Locate the cell with the specified text and output its [x, y] center coordinate. 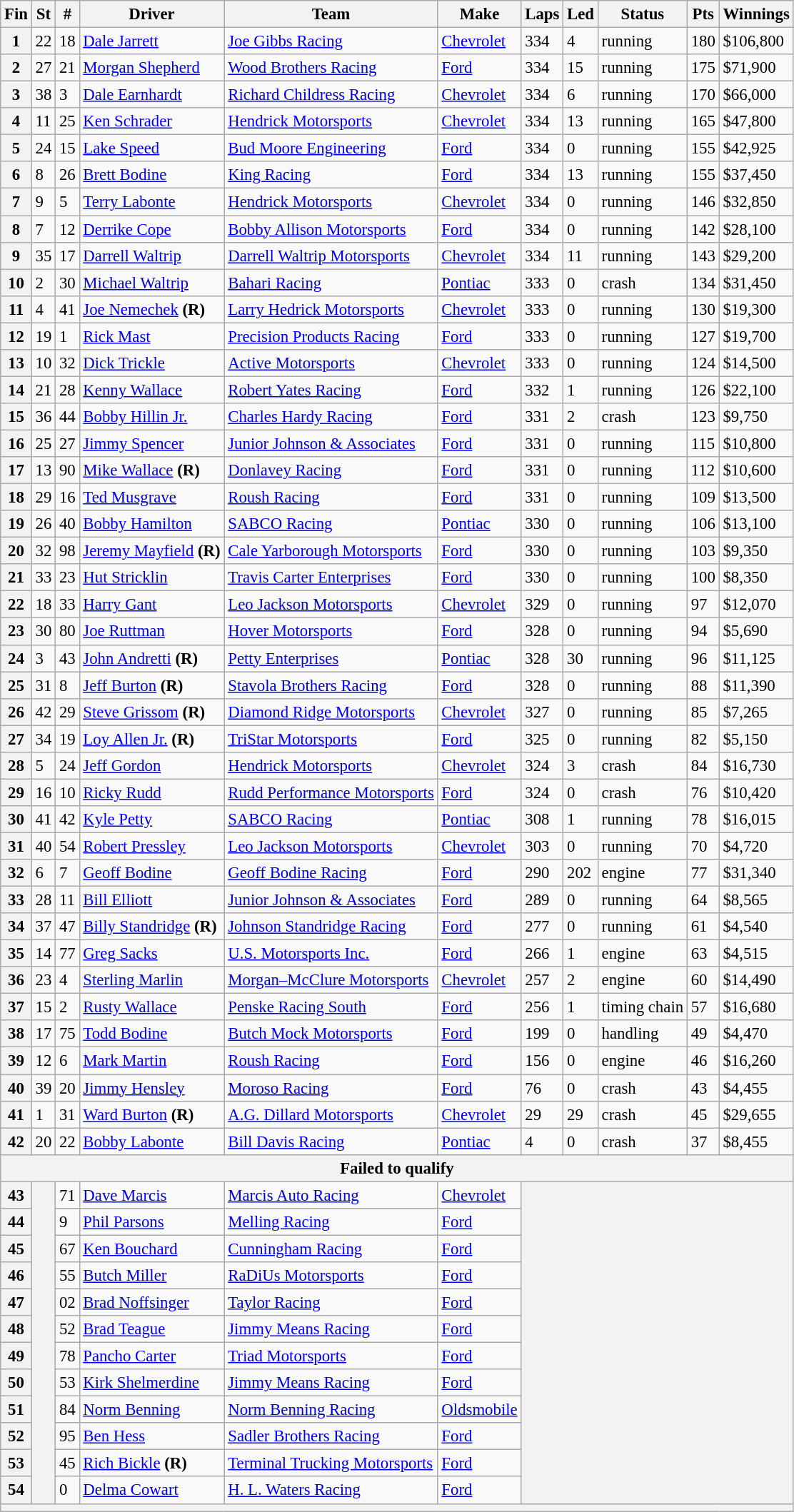
112 [703, 470]
303 [543, 846]
$22,100 [756, 390]
Dale Earnhardt [151, 95]
U.S. Motorsports Inc. [331, 954]
Failed to qualify [397, 1168]
115 [703, 443]
H. L. Waters Racing [331, 1491]
134 [703, 283]
$5,690 [756, 632]
$47,800 [756, 121]
Triad Motorsports [331, 1356]
327 [543, 712]
127 [703, 336]
98 [67, 551]
Fin [16, 14]
handling [643, 1034]
51 [16, 1410]
308 [543, 820]
Oldsmobile [480, 1410]
$42,925 [756, 148]
$31,340 [756, 873]
80 [67, 632]
Terminal Trucking Motorsports [331, 1463]
Ken Bouchard [151, 1249]
Bobby Hillin Jr. [151, 417]
St [43, 14]
126 [703, 390]
$16,015 [756, 820]
Geoff Bodine [151, 873]
95 [67, 1436]
97 [703, 605]
Bobby Hamilton [151, 524]
$4,540 [756, 927]
Robert Yates Racing [331, 390]
180 [703, 41]
Cale Yarborough Motorsports [331, 551]
82 [703, 739]
Pancho Carter [151, 1356]
199 [543, 1034]
$11,125 [756, 658]
Taylor Racing [331, 1302]
Led [581, 14]
257 [543, 980]
Ted Musgrave [151, 498]
$4,470 [756, 1034]
# [67, 14]
142 [703, 229]
Kirk Shelmerdine [151, 1383]
70 [703, 846]
$9,750 [756, 417]
100 [703, 578]
$71,900 [756, 68]
Ricky Rudd [151, 792]
$9,350 [756, 551]
Bud Moore Engineering [331, 148]
Status [643, 14]
Driver [151, 14]
$29,655 [756, 1114]
$8,565 [756, 900]
timing chain [643, 1007]
Rudd Performance Motorsports [331, 792]
Jeff Burton (R) [151, 685]
202 [581, 873]
Brett Bodine [151, 175]
Brad Noffsinger [151, 1302]
Charles Hardy Racing [331, 417]
55 [67, 1276]
John Andretti (R) [151, 658]
Dale Jarrett [151, 41]
143 [703, 256]
Joe Ruttman [151, 632]
$13,100 [756, 524]
$7,265 [756, 712]
Lake Speed [151, 148]
Moroso Racing [331, 1088]
Kenny Wallace [151, 390]
57 [703, 1007]
Norm Benning [151, 1410]
$11,390 [756, 685]
Morgan–McClure Motorsports [331, 980]
290 [543, 873]
332 [543, 390]
Ben Hess [151, 1436]
Richard Childress Racing [331, 95]
$10,600 [756, 470]
170 [703, 95]
$37,450 [756, 175]
146 [703, 202]
Make [480, 14]
Pts [703, 14]
94 [703, 632]
$29,200 [756, 256]
90 [67, 470]
Greg Sacks [151, 954]
103 [703, 551]
$31,450 [756, 283]
Bill Davis Racing [331, 1141]
61 [703, 927]
Todd Bodine [151, 1034]
$4,455 [756, 1088]
289 [543, 900]
109 [703, 498]
Norm Benning Racing [331, 1410]
Geoff Bodine Racing [331, 873]
$14,500 [756, 363]
$106,800 [756, 41]
Delma Cowart [151, 1491]
Sadler Brothers Racing [331, 1436]
Butch Miller [151, 1276]
Harry Gant [151, 605]
Wood Brothers Racing [331, 68]
71 [67, 1195]
Marcis Auto Racing [331, 1195]
$14,490 [756, 980]
Dick Trickle [151, 363]
Petty Enterprises [331, 658]
A.G. Dillard Motorsports [331, 1114]
256 [543, 1007]
Rusty Wallace [151, 1007]
Hut Stricklin [151, 578]
325 [543, 739]
Billy Standridge (R) [151, 927]
Robert Pressley [151, 846]
50 [16, 1383]
$19,300 [756, 309]
Jimmy Spencer [151, 443]
85 [703, 712]
63 [703, 954]
Jimmy Hensley [151, 1088]
Brad Teague [151, 1329]
88 [703, 685]
48 [16, 1329]
156 [543, 1061]
Diamond Ridge Motorsports [331, 712]
Michael Waltrip [151, 283]
Phil Parsons [151, 1222]
124 [703, 363]
Winnings [756, 14]
02 [67, 1302]
$4,515 [756, 954]
$10,800 [756, 443]
Morgan Shepherd [151, 68]
Bobby Labonte [151, 1141]
Penske Racing South [331, 1007]
Sterling Marlin [151, 980]
Bill Elliott [151, 900]
$16,680 [756, 1007]
277 [543, 927]
175 [703, 68]
Rich Bickle (R) [151, 1463]
266 [543, 954]
Laps [543, 14]
Derrike Cope [151, 229]
$10,420 [756, 792]
King Racing [331, 175]
Butch Mock Motorsports [331, 1034]
$8,350 [756, 578]
Dave Marcis [151, 1195]
$13,500 [756, 498]
60 [703, 980]
Cunningham Racing [331, 1249]
Jeremy Mayfield (R) [151, 551]
Donlavey Racing [331, 470]
Larry Hedrick Motorsports [331, 309]
$32,850 [756, 202]
Ward Burton (R) [151, 1114]
Team [331, 14]
329 [543, 605]
$19,700 [756, 336]
Darrell Waltrip [151, 256]
TriStar Motorsports [331, 739]
$4,720 [756, 846]
130 [703, 309]
$8,455 [756, 1141]
Travis Carter Enterprises [331, 578]
$66,000 [756, 95]
Jeff Gordon [151, 766]
$12,070 [756, 605]
96 [703, 658]
Stavola Brothers Racing [331, 685]
Joe Nemechek (R) [151, 309]
Steve Grissom (R) [151, 712]
Hover Motorsports [331, 632]
Ken Schrader [151, 121]
Mark Martin [151, 1061]
123 [703, 417]
$28,100 [756, 229]
RaDiUs Motorsports [331, 1276]
Darrell Waltrip Motorsports [331, 256]
165 [703, 121]
Loy Allen Jr. (R) [151, 739]
Bobby Allison Motorsports [331, 229]
Johnson Standridge Racing [331, 927]
$16,260 [756, 1061]
75 [67, 1034]
Melling Racing [331, 1222]
Mike Wallace (R) [151, 470]
Terry Labonte [151, 202]
Precision Products Racing [331, 336]
$5,150 [756, 739]
67 [67, 1249]
Kyle Petty [151, 820]
Joe Gibbs Racing [331, 41]
106 [703, 524]
64 [703, 900]
Bahari Racing [331, 283]
$16,730 [756, 766]
Active Motorsports [331, 363]
Rick Mast [151, 336]
